Scan for the cell matching the given text and deliver its (X, Y) coordinate at center. 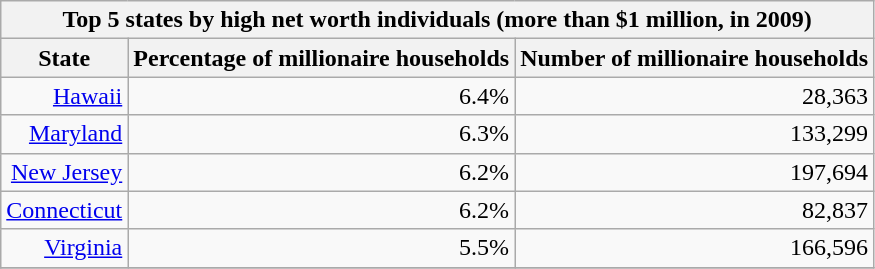
Connecticut (64, 210)
28,363 (694, 96)
Maryland (64, 134)
Hawaii (64, 96)
Number of millionaire households (694, 58)
New Jersey (64, 172)
133,299 (694, 134)
166,596 (694, 248)
5.5% (322, 248)
State (64, 58)
Top 5 states by high net worth individuals (more than $1 million, in 2009) (438, 20)
Virginia (64, 248)
6.4% (322, 96)
197,694 (694, 172)
Percentage of millionaire households (322, 58)
6.3% (322, 134)
82,837 (694, 210)
